Detect which cell encompasses the target text, then output its (x, y) center coordinate. 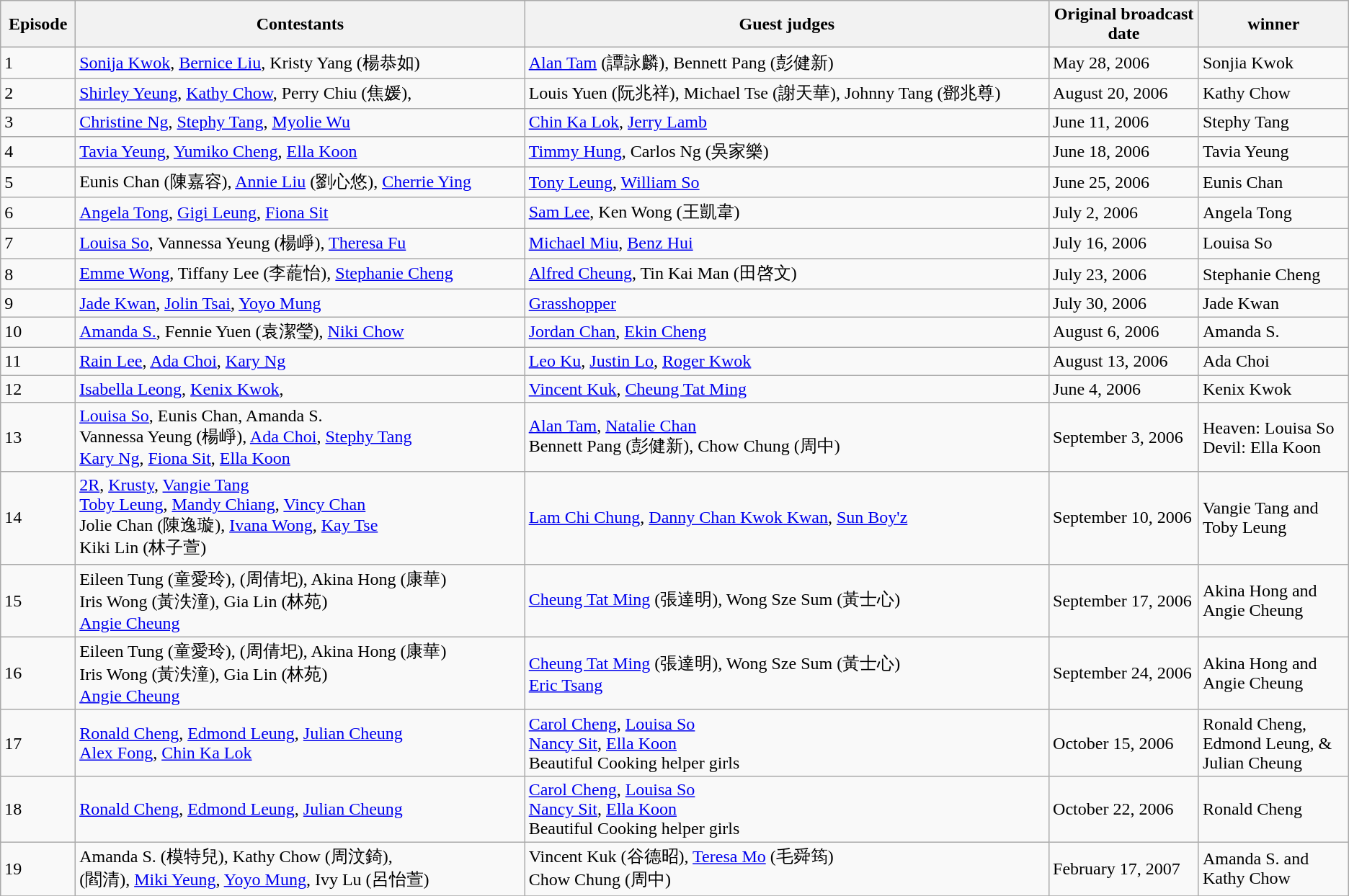
Amanda S., Fennie Yuen (袁潔瑩), Niki Chow (300, 333)
1 (38, 63)
September 17, 2006 (1124, 601)
Christine Ng, Stephy Tang, Myolie Wu (300, 122)
Louisa So, Eunis Chan, Amanda S.Vannessa Yeung (楊崢), Ada Choi, Stephy TangKary Ng, Fiona Sit, Ella Koon (300, 438)
Ronald Cheng, Edmond Leung, Julian CheungAlex Fong, Chin Ka Lok (300, 743)
Stephy Tang (1273, 122)
August 6, 2006 (1124, 333)
Eunis Chan (陳嘉容), Annie Liu (劉心悠), Cherrie Ying (300, 183)
2R, Krusty, Vangie Tang Toby Leung, Mandy Chiang, Vincy ChanJolie Chan (陳逸璇), Ivana Wong, Kay Tse Kiki Lin (林子萱) (300, 518)
Sam Lee, Ken Wong (王凱韋) (787, 213)
Jordan Chan, Ekin Cheng (787, 333)
July 16, 2006 (1124, 243)
5 (38, 183)
July 23, 2006 (1124, 274)
4 (38, 151)
11 (38, 361)
September 3, 2006 (1124, 438)
Alan Tam (譚詠麟), Bennett Pang (彭健新) (787, 63)
Shirley Yeung, Kathy Chow, Perry Chiu (焦媛), (300, 94)
Ronald Cheng, Edmond Leung, Julian Cheung (300, 809)
13 (38, 438)
Ronald Cheng, Edmond Leung, & Julian Cheung (1273, 743)
Lam Chi Chung, Danny Chan Kwok Kwan, Sun Boy'z (787, 518)
Timmy Hung, Carlos Ng (吳家樂) (787, 151)
16 (38, 673)
February 17, 2007 (1124, 869)
Kenix Kwok (1273, 388)
August 13, 2006 (1124, 361)
Tavia Yeung, Yumiko Cheng, Ella Koon (300, 151)
Chin Ka Lok, Jerry Lamb (787, 122)
14 (38, 518)
October 22, 2006 (1124, 809)
October 15, 2006 (1124, 743)
2 (38, 94)
June 18, 2006 (1124, 151)
Amanda S. (1273, 333)
Tony Leung, William So (787, 183)
September 24, 2006 (1124, 673)
9 (38, 303)
Ronald Cheng (1273, 809)
17 (38, 743)
Stephanie Cheng (1273, 274)
Alan Tam, Natalie Chan Bennett Pang (彭健新), Chow Chung (周中) (787, 438)
18 (38, 809)
Original broadcast date (1124, 24)
Leo Ku, Justin Lo, Roger Kwok (787, 361)
Tavia Yeung (1273, 151)
Cheung Tat Ming (張達明), Wong Sze Sum (黃士心)Eric Tsang (787, 673)
winner (1273, 24)
Heaven: Louisa SoDevil: Ella Koon (1273, 438)
Grasshopper (787, 303)
Rain Lee, Ada Choi, Kary Ng (300, 361)
Jade Kwan, Jolin Tsai, Yoyo Mung (300, 303)
8 (38, 274)
Louis Yuen (阮兆祥), Michael Tse (謝天華), Johnny Tang (鄧兆尊) (787, 94)
July 30, 2006 (1124, 303)
6 (38, 213)
September 10, 2006 (1124, 518)
May 28, 2006 (1124, 63)
Episode (38, 24)
Contestants (300, 24)
Louisa So, Vannessa Yeung (楊崢), Theresa Fu (300, 243)
Emme Wong, Tiffany Lee (李蘢怡), Stephanie Cheng (300, 274)
Ada Choi (1273, 361)
Guest judges (787, 24)
Cheung Tat Ming (張達明), Wong Sze Sum (黃士心) (787, 601)
Louisa So (1273, 243)
Alfred Cheung, Tin Kai Man (田啓文) (787, 274)
August 20, 2006 (1124, 94)
19 (38, 869)
Vincent Kuk, Cheung Tat Ming (787, 388)
Eunis Chan (1273, 183)
July 2, 2006 (1124, 213)
June 11, 2006 (1124, 122)
Sonija Kwok, Bernice Liu, Kristy Yang (楊恭如) (300, 63)
Amanda S. (模特兒), Kathy Chow (周汶錡), (閻清), Miki Yeung, Yoyo Mung, Ivy Lu (呂怡萱) (300, 869)
7 (38, 243)
Amanda S. and Kathy Chow (1273, 869)
Vangie Tang and Toby Leung (1273, 518)
Angela Tong (1273, 213)
Sonjia Kwok (1273, 63)
June 25, 2006 (1124, 183)
Angela Tong, Gigi Leung, Fiona Sit (300, 213)
Kathy Chow (1273, 94)
June 4, 2006 (1124, 388)
Jade Kwan (1273, 303)
Michael Miu, Benz Hui (787, 243)
Vincent Kuk (谷德昭), Teresa Mo (毛舜筠)Chow Chung (周中) (787, 869)
10 (38, 333)
3 (38, 122)
12 (38, 388)
15 (38, 601)
Isabella Leong, Kenix Kwok, (300, 388)
